Capture the cell that displays the provided text and extract its (x, y) central coordinate. 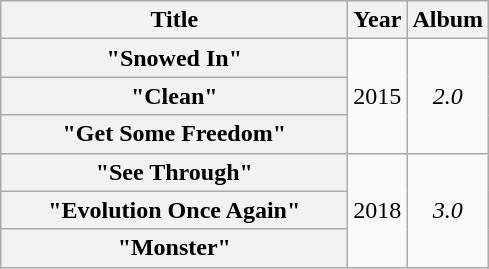
"Get Some Freedom" (174, 134)
3.0 (448, 210)
2015 (378, 96)
"Clean" (174, 96)
"Snowed In" (174, 58)
2018 (378, 210)
2.0 (448, 96)
"Evolution Once Again" (174, 210)
Album (448, 20)
"See Through" (174, 172)
Title (174, 20)
"Monster" (174, 248)
Year (378, 20)
